Find where the given text appears and provide that cell's center as (X, Y) coordinate. 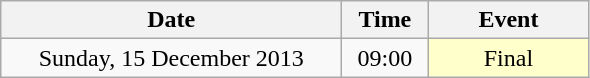
09:00 (385, 58)
Date (172, 20)
Final (508, 58)
Event (508, 20)
Time (385, 20)
Sunday, 15 December 2013 (172, 58)
